Pinpoint the cell where the given text exists, returning its (x, y) midpoint coordinate. 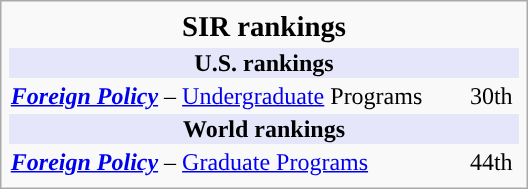
30th (493, 96)
World rankings (264, 129)
U.S. rankings (264, 63)
44th (493, 162)
Foreign Policy – Graduate Programs (237, 162)
SIR rankings (264, 27)
Foreign Policy – Undergraduate Programs (237, 96)
